Determine the (x, y) coordinate at the center of the cell enclosing the given text.  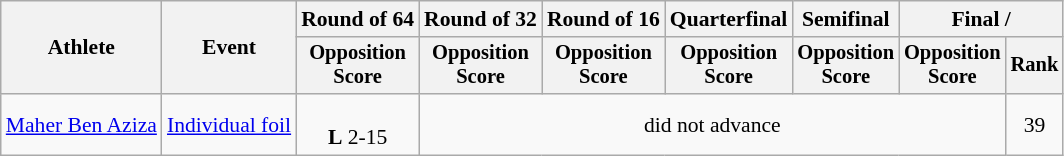
L 2-15 (358, 124)
Round of 64 (358, 19)
Rank (1035, 66)
did not advance (712, 124)
Round of 16 (604, 19)
39 (1035, 124)
Semifinal (846, 19)
Athlete (82, 48)
Quarterfinal (729, 19)
Round of 32 (480, 19)
Event (229, 48)
Final / (981, 19)
Maher Ben Aziza (82, 124)
Individual foil (229, 124)
